Output the [x, y] coordinate of the center of the cell containing the given text.  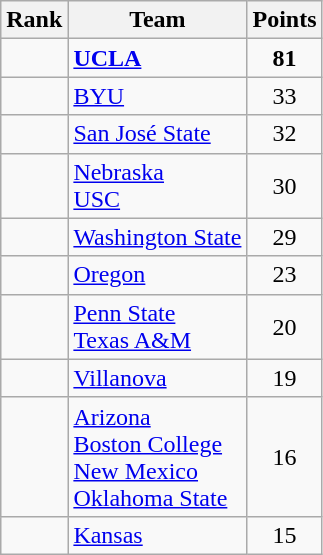
19 [284, 378]
16 [284, 456]
81 [284, 58]
San José State [158, 134]
20 [284, 326]
32 [284, 134]
NebraskaUSC [158, 186]
Points [284, 20]
Rank [34, 20]
15 [284, 535]
Team [158, 20]
Villanova [158, 378]
30 [284, 186]
Kansas [158, 535]
29 [284, 237]
BYU [158, 96]
UCLA [158, 58]
ArizonaBoston CollegeNew MexicoOklahoma State [158, 456]
Oregon [158, 275]
23 [284, 275]
Washington State [158, 237]
33 [284, 96]
Penn StateTexas A&M [158, 326]
